From the cell containing the given text, extract its center point as (X, Y) coordinate. 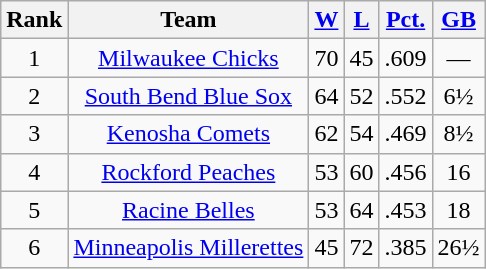
.453 (406, 210)
Kenosha Comets (188, 134)
.456 (406, 172)
72 (362, 248)
16 (458, 172)
52 (362, 96)
GB (458, 20)
Rank (34, 20)
18 (458, 210)
54 (362, 134)
.552 (406, 96)
L (362, 20)
4 (34, 172)
South Bend Blue Sox (188, 96)
.385 (406, 248)
Rockford Peaches (188, 172)
70 (326, 58)
Minneapolis Millerettes (188, 248)
6½ (458, 96)
8½ (458, 134)
5 (34, 210)
1 (34, 58)
62 (326, 134)
Pct. (406, 20)
Racine Belles (188, 210)
26½ (458, 248)
— (458, 58)
Team (188, 20)
6 (34, 248)
2 (34, 96)
W (326, 20)
60 (362, 172)
.609 (406, 58)
Milwaukee Chicks (188, 58)
.469 (406, 134)
3 (34, 134)
